From the cell containing the given text, extract its center point as [X, Y] coordinate. 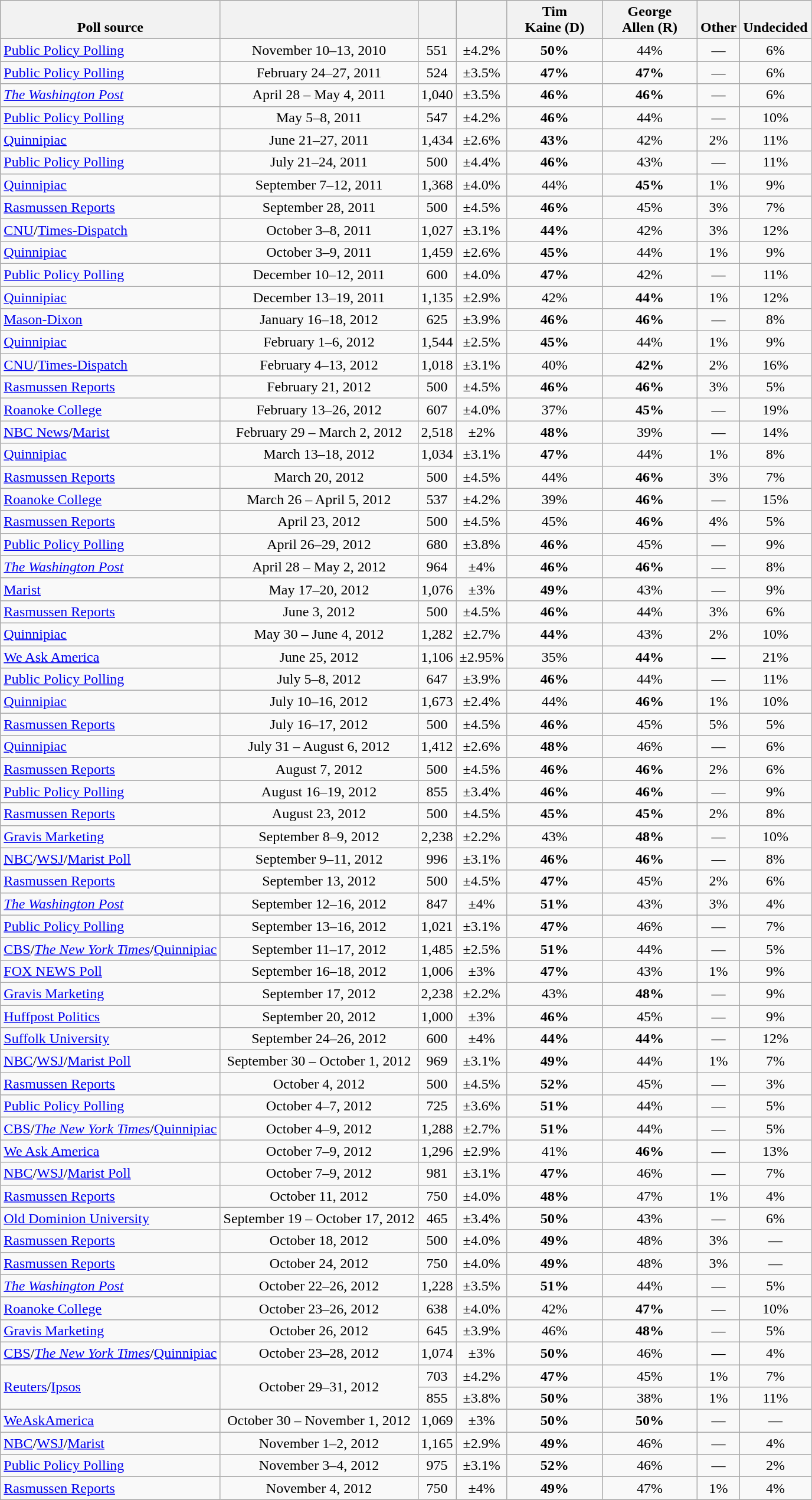
±2.4% [482, 702]
41% [555, 1151]
607 [437, 410]
21% [775, 657]
37% [555, 410]
703 [437, 1376]
±2.95% [482, 657]
524 [437, 73]
Marist [110, 589]
September 20, 2012 [319, 1016]
May 30 – June 4, 2012 [319, 634]
1,069 [437, 1421]
February 13–26, 2012 [319, 410]
November 1–2, 2012 [319, 1443]
February 29 – March 2, 2012 [319, 432]
647 [437, 679]
1,282 [437, 634]
1,544 [437, 342]
465 [437, 1218]
July 16–17, 2012 [319, 724]
1,040 [437, 95]
February 1–6, 2012 [319, 342]
May 17–20, 2012 [319, 589]
1,673 [437, 702]
June 21–27, 2011 [319, 140]
October 18, 2012 [319, 1241]
NBC News/Marist [110, 432]
1,434 [437, 140]
September 19 – October 17, 2012 [319, 1218]
638 [437, 1308]
1,135 [437, 297]
April 23, 2012 [319, 522]
October 4–7, 2012 [319, 1106]
December 10–12, 2011 [319, 274]
1,412 [437, 747]
March 13–18, 2012 [319, 455]
1,106 [437, 657]
September 12–16, 2012 [319, 904]
October 3–8, 2011 [319, 230]
35% [555, 657]
975 [437, 1466]
September 7–12, 2011 [319, 185]
1,368 [437, 185]
February 21, 2012 [319, 387]
1,076 [437, 589]
February 24–27, 2011 [319, 73]
FOX NEWS Poll [110, 971]
847 [437, 904]
September 28, 2011 [319, 207]
September 16–18, 2012 [319, 971]
April 28 – May 2, 2012 [319, 567]
1,034 [437, 455]
1,018 [437, 365]
September 11–17, 2012 [319, 949]
January 16–18, 2012 [319, 320]
1,000 [437, 1016]
September 9–11, 2012 [319, 859]
November 3–4, 2012 [319, 1466]
October 3–9, 2011 [319, 252]
September 13–16, 2012 [319, 926]
June 25, 2012 [319, 657]
August 23, 2012 [319, 814]
2,518 [437, 432]
969 [437, 1061]
1,228 [437, 1286]
Reuters/Ipsos [110, 1387]
±4.4% [482, 162]
19% [775, 410]
November 10–13, 2010 [319, 50]
1,165 [437, 1443]
Mason-Dixon [110, 320]
May 5–8, 2011 [319, 117]
September 24–26, 2012 [319, 1039]
July 5–8, 2012 [319, 679]
October 30 – November 1, 2012 [319, 1421]
October 4, 2012 [319, 1084]
±2% [482, 432]
1,021 [437, 926]
981 [437, 1174]
15% [775, 499]
1,459 [437, 252]
July 10–16, 2012 [319, 702]
October 4–9, 2012 [319, 1129]
680 [437, 544]
March 20, 2012 [319, 477]
Poll source [110, 20]
April 26–29, 2012 [319, 544]
NBC/WSJ/Marist [110, 1443]
July 21–24, 2011 [319, 162]
October 11, 2012 [319, 1196]
1,485 [437, 949]
±3.6% [482, 1106]
14% [775, 432]
March 26 – April 5, 2012 [319, 499]
September 13, 2012 [319, 881]
1,006 [437, 971]
August 7, 2012 [319, 769]
964 [437, 567]
996 [437, 859]
October 24, 2012 [319, 1263]
Undecided [775, 20]
October 23–26, 2012 [319, 1308]
40% [555, 365]
October 29–31, 2012 [319, 1387]
GeorgeAllen (R) [649, 20]
September 8–9, 2012 [319, 836]
16% [775, 365]
725 [437, 1106]
645 [437, 1331]
551 [437, 50]
April 28 – May 4, 2011 [319, 95]
February 4–13, 2012 [319, 365]
1,074 [437, 1353]
TimKaine (D) [555, 20]
October 22–26, 2012 [319, 1286]
November 4, 2012 [319, 1488]
547 [437, 117]
WeAskAmerica [110, 1421]
Old Dominion University [110, 1218]
Other [718, 20]
July 31 – August 6, 2012 [319, 747]
1,027 [437, 230]
December 13–19, 2011 [319, 297]
1,288 [437, 1129]
625 [437, 320]
October 23–28, 2012 [319, 1353]
October 26, 2012 [319, 1331]
Suffolk University [110, 1039]
Huffpost Politics [110, 1016]
38% [649, 1398]
September 30 – October 1, 2012 [319, 1061]
June 3, 2012 [319, 612]
September 17, 2012 [319, 994]
1,296 [437, 1151]
537 [437, 499]
August 16–19, 2012 [319, 792]
13% [775, 1151]
